Locate the cell with the specified text and output its (x, y) center coordinate. 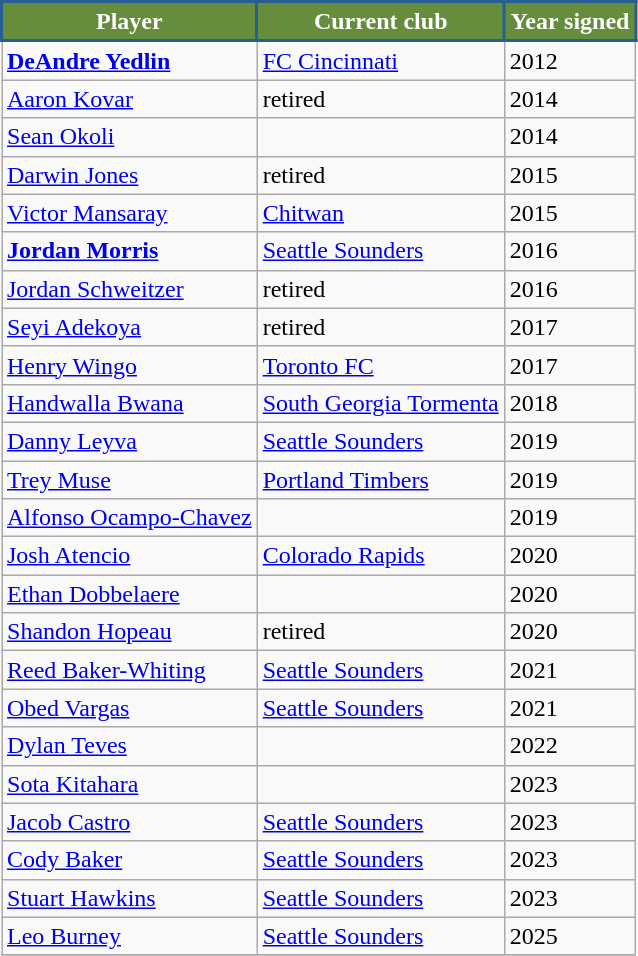
2022 (570, 746)
Darwin Jones (130, 175)
Dylan Teves (130, 746)
Handwalla Bwana (130, 403)
Obed Vargas (130, 708)
Portland Timbers (380, 479)
Colorado Rapids (380, 556)
Current club (380, 22)
Sota Kitahara (130, 784)
Toronto FC (380, 365)
2025 (570, 936)
Jordan Morris (130, 251)
2018 (570, 403)
Aaron Kovar (130, 99)
Victor Mansaray (130, 213)
Trey Muse (130, 479)
Danny Leyva (130, 441)
FC Cincinnati (380, 60)
Seyi Adekoya (130, 327)
Shandon Hopeau (130, 632)
2012 (570, 60)
Ethan Dobbelaere (130, 594)
Alfonso Ocampo-Chavez (130, 518)
Year signed (570, 22)
Cody Baker (130, 860)
Jacob Castro (130, 822)
DeAndre Yedlin (130, 60)
Chitwan (380, 213)
South Georgia Tormenta (380, 403)
Stuart Hawkins (130, 898)
Josh Atencio (130, 556)
Reed Baker-Whiting (130, 670)
Sean Okoli (130, 137)
Leo Burney (130, 936)
Henry Wingo (130, 365)
Player (130, 22)
Jordan Schweitzer (130, 289)
